For the text-containing cell, return its midpoint in (X, Y) coordinate format. 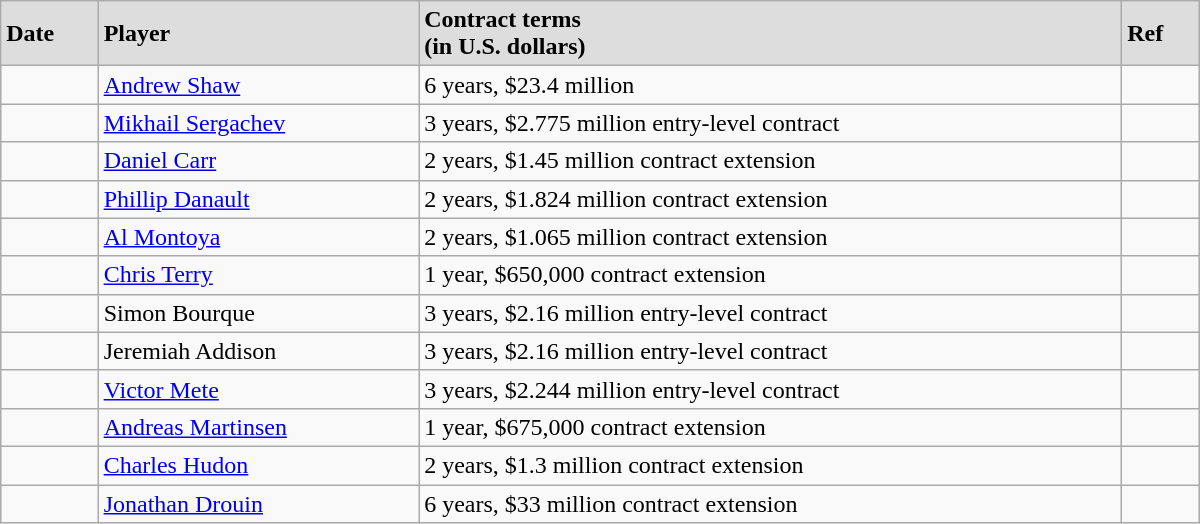
1 year, $675,000 contract extension (770, 427)
Jeremiah Addison (258, 351)
Al Montoya (258, 237)
2 years, $1.45 million contract extension (770, 161)
3 years, $2.244 million entry-level contract (770, 389)
Simon Bourque (258, 313)
Victor Mete (258, 389)
2 years, $1.065 million contract extension (770, 237)
6 years, $33 million contract extension (770, 503)
2 years, $1.824 million contract extension (770, 199)
2 years, $1.3 million contract extension (770, 465)
Date (50, 34)
Chris Terry (258, 275)
Phillip Danault (258, 199)
Andreas Martinsen (258, 427)
6 years, $23.4 million (770, 85)
3 years, $2.775 million entry-level contract (770, 123)
Player (258, 34)
Andrew Shaw (258, 85)
Daniel Carr (258, 161)
Ref (1161, 34)
Contract terms(in U.S. dollars) (770, 34)
Jonathan Drouin (258, 503)
Mikhail Sergachev (258, 123)
1 year, $650,000 contract extension (770, 275)
Charles Hudon (258, 465)
